Extract the (X, Y) coordinate from the center of the cell holding the provided text.  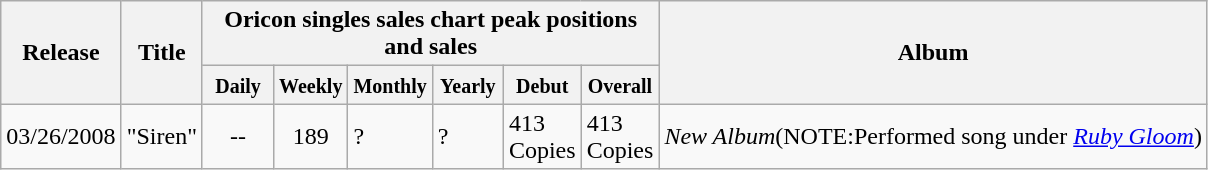
189 (311, 136)
Debut (542, 85)
"Siren" (162, 136)
03/26/2008 (61, 136)
Release (61, 52)
Album (934, 52)
Monthly (390, 85)
-- (238, 136)
Yearly (468, 85)
Daily (238, 85)
New Album(NOTE:Performed song under Ruby Gloom) (934, 136)
Overall (620, 85)
Oricon singles sales chart peak positions and sales (430, 34)
Title (162, 52)
Weekly (311, 85)
